Find where the given text appears and provide that cell's center as (X, Y) coordinate. 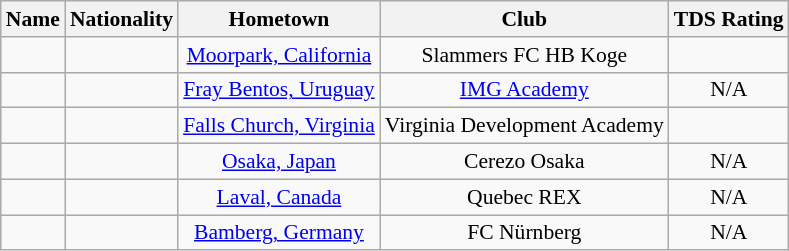
Falls Church, Virginia (279, 126)
Cerezo Osaka (524, 162)
Nationality (122, 19)
Slammers FC HB Koge (524, 55)
Moorpark, California (279, 55)
Name (33, 19)
Hometown (279, 19)
Bamberg, Germany (279, 233)
Laval, Canada (279, 197)
Quebec REX (524, 197)
Virginia Development Academy (524, 126)
TDS Rating (729, 19)
Club (524, 19)
IMG Academy (524, 90)
Osaka, Japan (279, 162)
Fray Bentos, Uruguay (279, 90)
FC Nürnberg (524, 233)
